Find where the given text appears and provide that cell's center as (X, Y) coordinate. 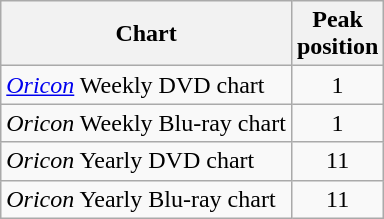
Peakposition (337, 34)
Oricon Weekly Blu-ray chart (146, 123)
Oricon Weekly DVD chart (146, 85)
Oricon Yearly DVD chart (146, 161)
Oricon Yearly Blu-ray chart (146, 199)
Chart (146, 34)
